Identify which cell holds the provided text, then report its [x, y] central coordinate. 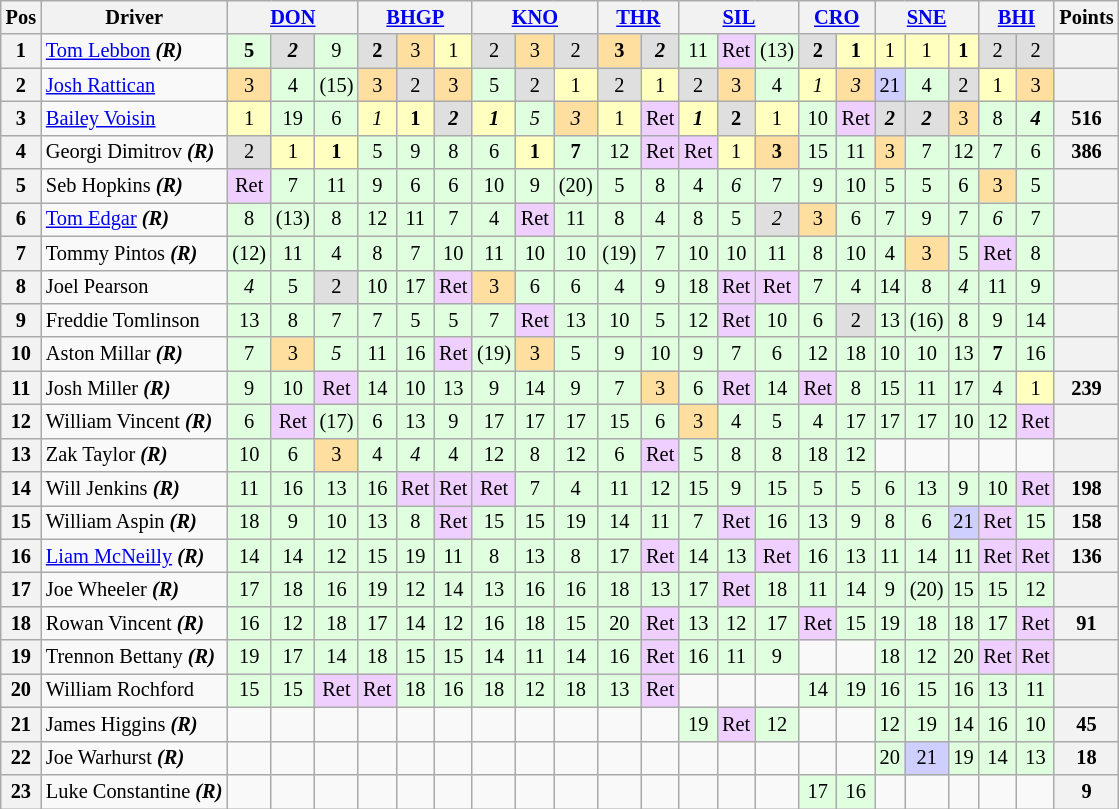
CRO [837, 17]
Seb Hopkins (R) [134, 186]
158 [1086, 522]
THR [639, 17]
KNO [534, 17]
Joe Warhurst (R) [134, 758]
Tom Lebbon (R) [134, 51]
136 [1086, 556]
(16) [927, 320]
Points [1086, 17]
BHGP [415, 17]
Freddie Tomlinson [134, 320]
386 [1086, 152]
Rowan Vincent (R) [134, 623]
45 [1086, 724]
Luke Constantine (R) [134, 791]
Zak Taylor (R) [134, 455]
Driver [134, 17]
James Higgins (R) [134, 724]
Josh Miller (R) [134, 388]
Will Jenkins (R) [134, 489]
Tom Edgar (R) [134, 219]
Georgi Dimitrov (R) [134, 152]
239 [1086, 388]
Joel Pearson [134, 287]
Trennon Bettany (R) [134, 657]
(17) [337, 421]
William Vincent (R) [134, 421]
(12) [249, 253]
(15) [337, 85]
Tommy Pintos (R) [134, 253]
SIL [739, 17]
516 [1086, 118]
Liam McNeilly (R) [134, 556]
Josh Rattican [134, 85]
SNE [927, 17]
Bailey Voisin [134, 118]
Aston Millar (R) [134, 354]
Joe Wheeler (R) [134, 589]
William Rochford [134, 690]
91 [1086, 623]
198 [1086, 489]
DON [292, 17]
23 [21, 791]
BHI [1016, 17]
William Aspin (R) [134, 522]
Pos [21, 17]
22 [21, 758]
